Scan for the cell matching the given text and deliver its [X, Y] coordinate at center. 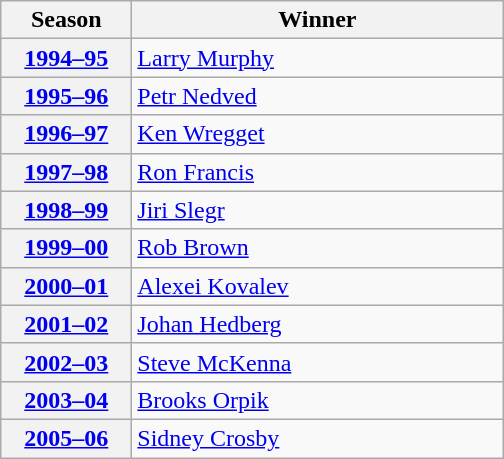
Larry Murphy [318, 58]
Jiri Slegr [318, 210]
Steve McKenna [318, 362]
2000–01 [66, 286]
Alexei Kovalev [318, 286]
1998–99 [66, 210]
Rob Brown [318, 248]
Winner [318, 20]
Petr Nedved [318, 96]
Johan Hedberg [318, 324]
1994–95 [66, 58]
Ron Francis [318, 172]
1997–98 [66, 172]
2001–02 [66, 324]
Season [66, 20]
Brooks Orpik [318, 400]
1995–96 [66, 96]
Sidney Crosby [318, 438]
2005–06 [66, 438]
1996–97 [66, 134]
2002–03 [66, 362]
1999–00 [66, 248]
Ken Wregget [318, 134]
2003–04 [66, 400]
